Return the [x, y] coordinate for the center point of the cell that contains the specified text.  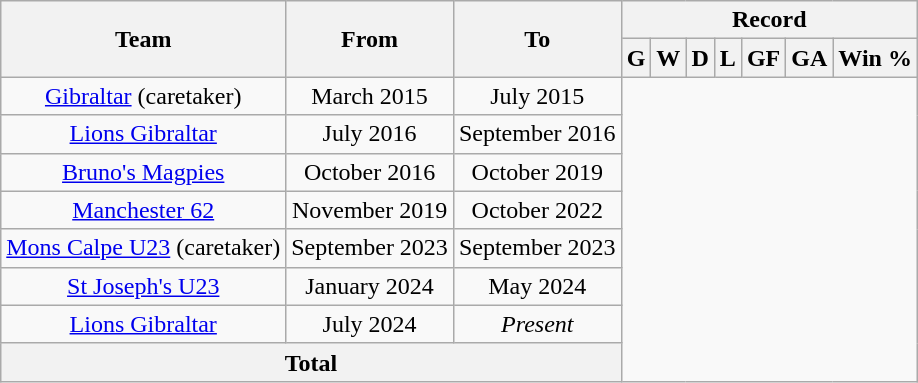
St Joseph's U23 [144, 286]
Total [311, 362]
L [728, 58]
May 2024 [537, 286]
Team [144, 39]
January 2024 [370, 286]
G [636, 58]
Win % [876, 58]
W [668, 58]
Present [537, 324]
July 2015 [537, 96]
November 2019 [370, 210]
GF [763, 58]
October 2022 [537, 210]
October 2016 [370, 172]
GA [810, 58]
From [370, 39]
To [537, 39]
Gibraltar (caretaker) [144, 96]
Bruno's Magpies [144, 172]
Record [769, 20]
Mons Calpe U23 (caretaker) [144, 248]
March 2015 [370, 96]
July 2016 [370, 134]
October 2019 [537, 172]
September 2016 [537, 134]
July 2024 [370, 324]
D [700, 58]
Manchester 62 [144, 210]
